Search for the cell housing the specified text and yield its [X, Y] center coordinate. 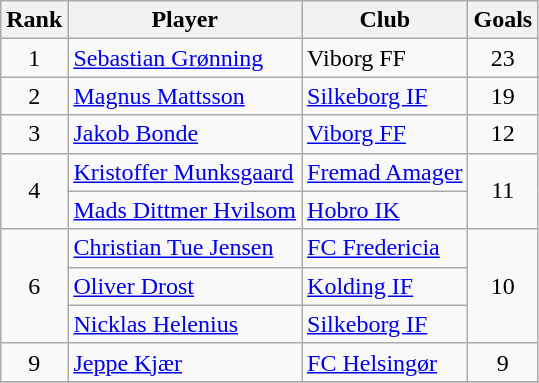
Rank [34, 20]
12 [503, 134]
Jakob Bonde [185, 134]
23 [503, 58]
10 [503, 286]
Kolding IF [385, 286]
Christian Tue Jensen [185, 248]
11 [503, 191]
Club [385, 20]
FC Fredericia [385, 248]
2 [34, 96]
4 [34, 191]
Mads Dittmer Hvilsom [185, 210]
Magnus Mattsson [185, 96]
Oliver Drost [185, 286]
Sebastian Grønning [185, 58]
FC Helsingør [385, 362]
Player [185, 20]
6 [34, 286]
1 [34, 58]
Hobro IK [385, 210]
Jeppe Kjær [185, 362]
Nicklas Helenius [185, 324]
19 [503, 96]
Fremad Amager [385, 172]
Kristoffer Munksgaard [185, 172]
3 [34, 134]
Goals [503, 20]
